Output the [X, Y] coordinate of the center of the cell containing the given text.  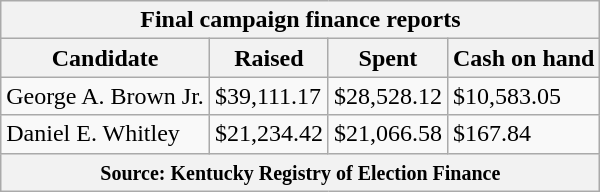
Source: Kentucky Registry of Election Finance [300, 172]
Daniel E. Whitley [106, 134]
$10,583.05 [523, 96]
$167.84 [523, 134]
George A. Brown Jr. [106, 96]
Raised [268, 58]
Cash on hand [523, 58]
Final campaign finance reports [300, 20]
$39,111.17 [268, 96]
$28,528.12 [388, 96]
$21,066.58 [388, 134]
$21,234.42 [268, 134]
Spent [388, 58]
Candidate [106, 58]
